Capture the cell that displays the provided text and extract its (X, Y) central coordinate. 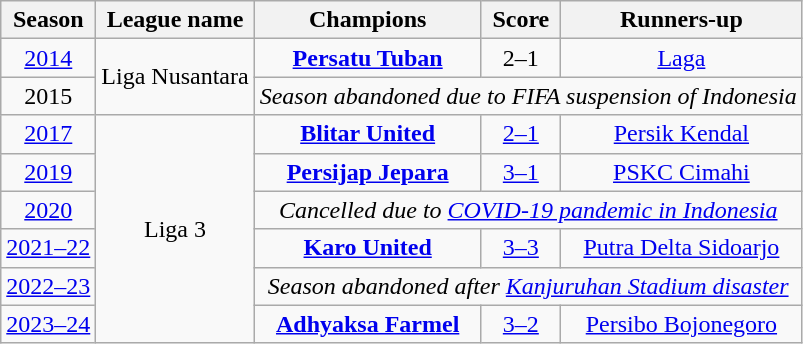
Liga Nusantara (175, 77)
2019 (48, 172)
Laga (682, 58)
Season abandoned after Kanjuruhan Stadium disaster (528, 286)
Season (48, 20)
Adhyaksa Farmel (368, 324)
Champions (368, 20)
Runners-up (682, 20)
Karo United (368, 248)
Liga 3 (175, 229)
Putra Delta Sidoarjo (682, 248)
2020 (48, 210)
3–3 (520, 248)
2015 (48, 96)
PSKC Cimahi (682, 172)
Season abandoned due to FIFA suspension of Indonesia (528, 96)
Persibo Bojonegoro (682, 324)
League name (175, 20)
2022–23 (48, 286)
Persijap Jepara (368, 172)
Persatu Tuban (368, 58)
Score (520, 20)
2021–22 (48, 248)
Blitar United (368, 134)
3–1 (520, 172)
3–2 (520, 324)
2014 (48, 58)
Persik Kendal (682, 134)
2023–24 (48, 324)
2017 (48, 134)
Cancelled due to COVID-19 pandemic in Indonesia (528, 210)
